Extract the [x, y] coordinate from the center of the cell holding the provided text.  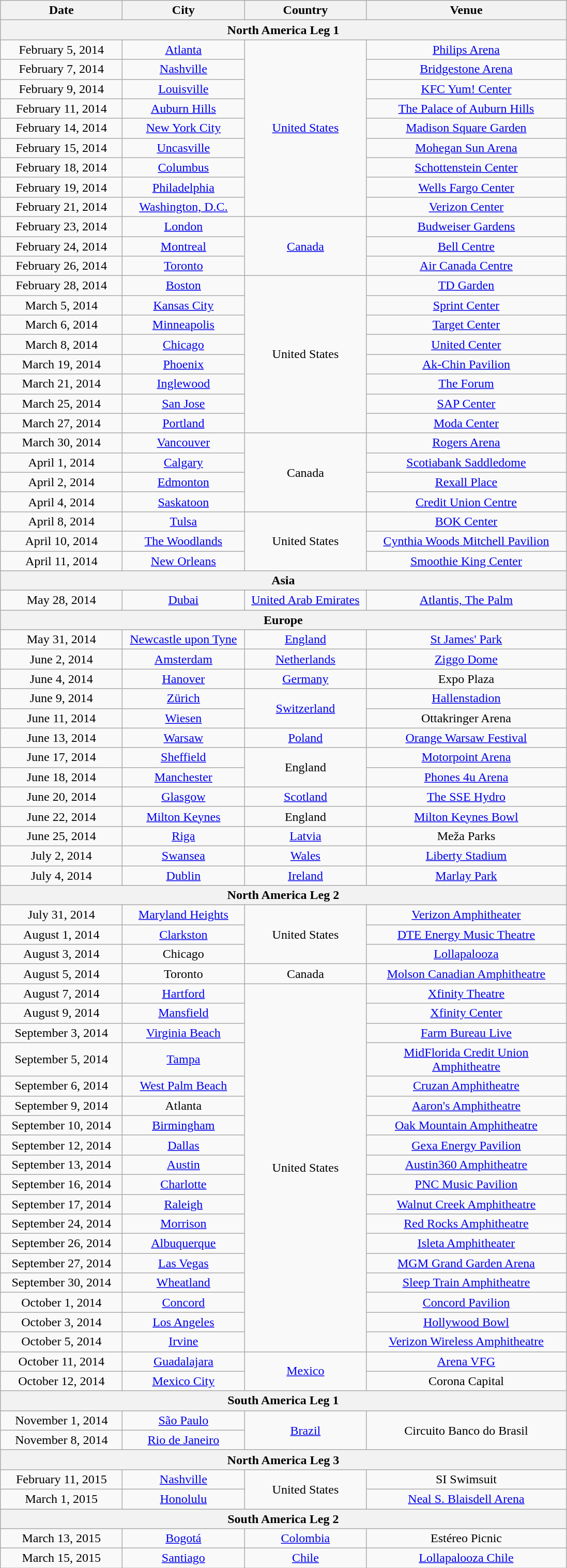
February 21, 2014 [62, 207]
Tulsa [183, 521]
Sprint Center [466, 305]
August 9, 2014 [62, 1013]
Estéreo Picnic [466, 1539]
Isleta Amphitheater [466, 1244]
Tampa [183, 1059]
MGM Grand Garden Arena [466, 1263]
Clarkston [183, 935]
Latvia [305, 836]
Hallenstadion [466, 698]
Verizon Wireless Amphitheatre [466, 1342]
Glasgow [183, 797]
Washington, D.C. [183, 207]
Virginia Beach [183, 1033]
Circuito Banco do Brasil [466, 1430]
Zürich [183, 698]
March 13, 2015 [62, 1539]
Albuquerque [183, 1244]
Cruzan Amphitheatre [466, 1086]
Scotland [305, 797]
Liberty Stadium [466, 856]
Lollapalooza [466, 954]
Bell Centre [466, 246]
Motorpoint Arena [466, 757]
Red Rocks Amphitheatre [466, 1224]
Sleep Train Amphitheatre [466, 1283]
February 5, 2014 [62, 50]
Charlotte [183, 1184]
August 7, 2014 [62, 993]
Marlay Park [466, 876]
Philips Arena [466, 50]
Portland [183, 423]
City [183, 10]
St James' Park [466, 640]
March 21, 2014 [62, 384]
Xfinity Center [466, 1013]
Neal S. Blaisdell Arena [466, 1499]
The Forum [466, 384]
Amsterdam [183, 659]
June 17, 2014 [62, 757]
Maryland Heights [183, 915]
Chile [305, 1558]
Philadelphia [183, 187]
Air Canada Centre [466, 266]
Riga [183, 836]
May 31, 2014 [62, 640]
February 9, 2014 [62, 89]
Meža Parks [466, 836]
Boston [183, 286]
September 12, 2014 [62, 1145]
February 23, 2014 [62, 226]
September 26, 2014 [62, 1244]
June 11, 2014 [62, 718]
Scotiabank Saddledome [466, 462]
South America Leg 1 [283, 1401]
Rio de Janeiro [183, 1440]
February 26, 2014 [62, 266]
April 2, 2014 [62, 482]
April 4, 2014 [62, 502]
Austin [183, 1165]
Lollapalooza Chile [466, 1558]
Mexico [305, 1371]
June 13, 2014 [62, 738]
Atlantis, The Palm [466, 600]
October 3, 2014 [62, 1322]
Saskatoon [183, 502]
Rogers Arena [466, 443]
United Center [466, 345]
Arena VFG [466, 1361]
September 10, 2014 [62, 1125]
New York City [183, 128]
TD Garden [466, 286]
Uncasville [183, 148]
Mohegan Sun Arena [466, 148]
Inglewood [183, 384]
Guadalajara [183, 1361]
Los Angeles [183, 1322]
March 8, 2014 [62, 345]
Hollywood Bowl [466, 1322]
Ziggo Dome [466, 659]
Milton Keynes [183, 816]
Gexa Energy Pavilion [466, 1145]
The SSE Hydro [466, 797]
June 18, 2014 [62, 777]
February 24, 2014 [62, 246]
April 1, 2014 [62, 462]
Santiago [183, 1558]
Bogotá [183, 1539]
Columbus [183, 167]
June 22, 2014 [62, 816]
June 4, 2014 [62, 679]
San Jose [183, 403]
Poland [305, 738]
September 5, 2014 [62, 1059]
Vancouver [183, 443]
Walnut Creek Amphitheatre [466, 1204]
Aaron's Amphitheatre [466, 1106]
Wales [305, 856]
Phoenix [183, 364]
October 5, 2014 [62, 1342]
August 1, 2014 [62, 935]
June 20, 2014 [62, 797]
August 3, 2014 [62, 954]
September 9, 2014 [62, 1106]
March 19, 2014 [62, 364]
September 13, 2014 [62, 1165]
Raleigh [183, 1204]
Bridgestone Arena [466, 69]
The Woodlands [183, 541]
Country [305, 10]
North America Leg 3 [283, 1460]
Hanover [183, 679]
Rexall Place [466, 482]
Wheatland [183, 1283]
SAP Center [466, 403]
North America Leg 2 [283, 895]
June 9, 2014 [62, 698]
March 25, 2014 [62, 403]
MidFlorida Credit Union Amphitheatre [466, 1059]
April 11, 2014 [62, 561]
Smoothie King Center [466, 561]
Mansfield [183, 1013]
Asia [283, 581]
West Palm Beach [183, 1086]
Hartford [183, 993]
Ireland [305, 876]
Honolulu [183, 1499]
New Orleans [183, 561]
Wiesen [183, 718]
Orange Warsaw Festival [466, 738]
September 3, 2014 [62, 1033]
September 6, 2014 [62, 1086]
April 8, 2014 [62, 521]
Expo Plaza [466, 679]
Netherlands [305, 659]
The Palace of Auburn Hills [466, 108]
Warsaw [183, 738]
Moda Center [466, 423]
February 11, 2015 [62, 1479]
Manchester [183, 777]
DTE Energy Music Theatre [466, 935]
Minneapolis [183, 325]
February 28, 2014 [62, 286]
July 4, 2014 [62, 876]
October 1, 2014 [62, 1302]
Swansea [183, 856]
Venue [466, 10]
North America Leg 1 [283, 30]
Colombia [305, 1539]
June 25, 2014 [62, 836]
Calgary [183, 462]
Wells Fargo Center [466, 187]
July 2, 2014 [62, 856]
February 19, 2014 [62, 187]
June 2, 2014 [62, 659]
Europe [283, 620]
Farm Bureau Live [466, 1033]
Cynthia Woods Mitchell Pavilion [466, 541]
July 31, 2014 [62, 915]
September 30, 2014 [62, 1283]
Corona Capital [466, 1381]
Dubai [183, 600]
April 10, 2014 [62, 541]
Morrison [183, 1224]
London [183, 226]
February 14, 2014 [62, 128]
Ak-Chin Pavilion [466, 364]
September 24, 2014 [62, 1224]
Auburn Hills [183, 108]
Ottakringer Arena [466, 718]
February 11, 2014 [62, 108]
Schottenstein Center [466, 167]
September 17, 2014 [62, 1204]
South America Leg 2 [283, 1518]
November 8, 2014 [62, 1440]
March 15, 2015 [62, 1558]
Verizon Amphitheater [466, 915]
Brazil [305, 1430]
Milton Keynes Bowl [466, 816]
Budweiser Gardens [466, 226]
Concord Pavilion [466, 1302]
Switzerland [305, 708]
Date [62, 10]
Irvine [183, 1342]
Germany [305, 679]
Newcastle upon Tyne [183, 640]
October 12, 2014 [62, 1381]
Phones 4u Arena [466, 777]
March 30, 2014 [62, 443]
Oak Mountain Amphitheatre [466, 1125]
Louisville [183, 89]
KFC Yum! Center [466, 89]
Dublin [183, 876]
Credit Union Centre [466, 502]
May 28, 2014 [62, 600]
September 16, 2014 [62, 1184]
March 6, 2014 [62, 325]
Montreal [183, 246]
March 27, 2014 [62, 423]
Edmonton [183, 482]
Mexico City [183, 1381]
October 11, 2014 [62, 1361]
Austin360 Amphitheatre [466, 1165]
Birmingham [183, 1125]
Concord [183, 1302]
Dallas [183, 1145]
São Paulo [183, 1420]
Las Vegas [183, 1263]
August 5, 2014 [62, 974]
Molson Canadian Amphitheatre [466, 974]
March 5, 2014 [62, 305]
Target Center [466, 325]
Kansas City [183, 305]
Madison Square Garden [466, 128]
November 1, 2014 [62, 1420]
Sheffield [183, 757]
February 7, 2014 [62, 69]
BOK Center [466, 521]
SI Swimsuit [466, 1479]
United Arab Emirates [305, 600]
March 1, 2015 [62, 1499]
PNC Music Pavilion [466, 1184]
Verizon Center [466, 207]
February 18, 2014 [62, 167]
Xfinity Theatre [466, 993]
February 15, 2014 [62, 148]
September 27, 2014 [62, 1263]
